Output the [x, y] coordinate of the center of the cell containing the given text.  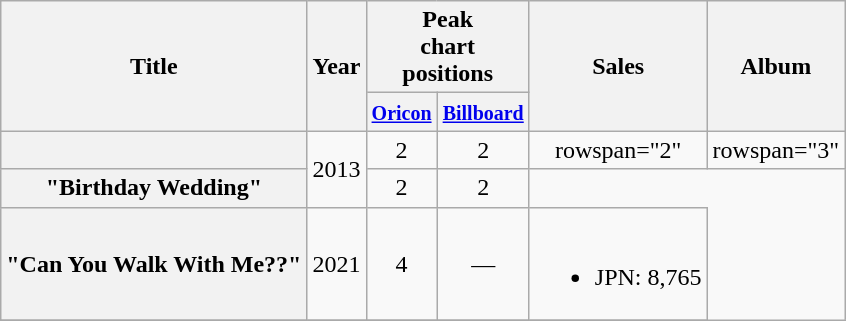
rowspan="3" [776, 150]
rowspan="2" [618, 150]
4 [402, 264]
2021 [336, 264]
Billboard [483, 112]
Title [154, 66]
Oricon [402, 112]
Peak chart positions [448, 47]
"Can You Walk With Me??" [154, 264]
— [483, 264]
"Birthday Wedding" [154, 188]
Year [336, 66]
Sales [618, 66]
2013 [336, 169]
Album [776, 66]
JPN: 8,765 [618, 264]
